Output the [X, Y] coordinate of the center of the cell containing the given text.  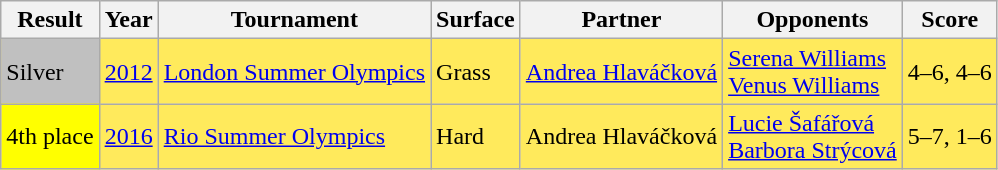
Year [128, 20]
London Summer Olympics [294, 72]
2012 [128, 72]
Grass [476, 72]
2016 [128, 136]
Tournament [294, 20]
Serena Williams Venus Williams [813, 72]
Hard [476, 136]
Rio Summer Olympics [294, 136]
Partner [621, 20]
Lucie Šafářová Barbora Strýcová [813, 136]
Surface [476, 20]
4th place [50, 136]
5–7, 1–6 [950, 136]
Silver [50, 72]
Score [950, 20]
Opponents [813, 20]
Result [50, 20]
4–6, 4–6 [950, 72]
